From the cell containing the given text, extract its center point as (x, y) coordinate. 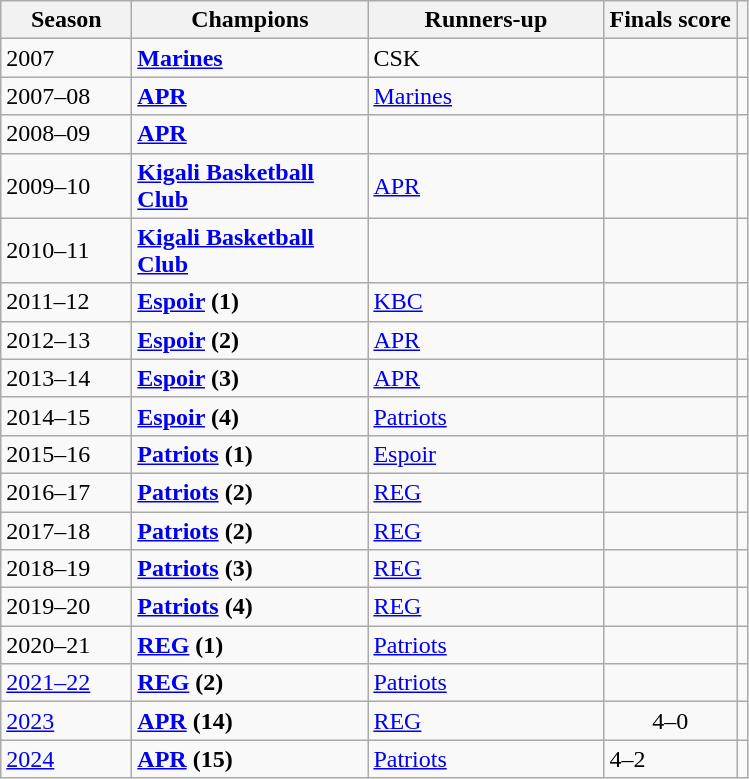
2018–19 (66, 569)
2016–17 (66, 492)
Patriots (4) (250, 607)
2020–21 (66, 645)
2007 (66, 58)
2024 (66, 759)
2023 (66, 721)
Espoir (2) (250, 340)
Runners-up (486, 20)
Finals score (670, 20)
APR (14) (250, 721)
CSK (486, 58)
Season (66, 20)
2014–15 (66, 416)
2008–09 (66, 134)
4–0 (670, 721)
2010–11 (66, 250)
2011–12 (66, 302)
2007–08 (66, 96)
2013–14 (66, 378)
REG (2) (250, 683)
Espoir (1) (250, 302)
4–2 (670, 759)
2019–20 (66, 607)
2021–22 (66, 683)
KBC (486, 302)
Patriots (3) (250, 569)
APR (15) (250, 759)
Espoir (3) (250, 378)
REG (1) (250, 645)
Patriots (1) (250, 454)
2012–13 (66, 340)
2017–18 (66, 531)
Espoir (4) (250, 416)
2009–10 (66, 186)
2015–16 (66, 454)
Champions (250, 20)
Espoir (486, 454)
